Detect which cell encompasses the target text, then output its (x, y) center coordinate. 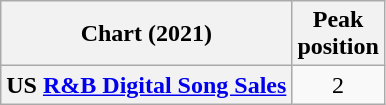
US R&B Digital Song Sales (146, 85)
Peakposition (338, 34)
Chart (2021) (146, 34)
2 (338, 85)
